Extract the [x, y] coordinate from the center of the cell holding the provided text.  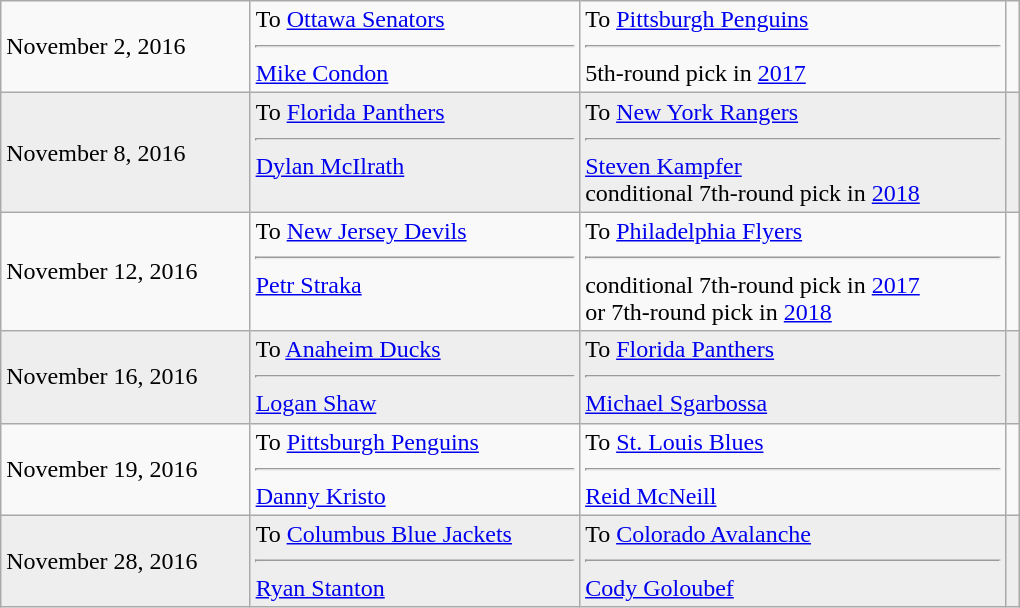
To St. Louis Blues Reid McNeill [793, 469]
November 2, 2016 [126, 47]
To Colorado Avalanche Cody Goloubef [793, 561]
November 8, 2016 [126, 152]
To Anaheim Ducks Logan Shaw [414, 377]
November 16, 2016 [126, 377]
To New York Rangers Steven Kampferconditional 7th-round pick in 2018 [793, 152]
To Florida Panthers Michael Sgarbossa [793, 377]
To Ottawa Senators Mike Condon [414, 47]
To Columbus Blue Jackets Ryan Stanton [414, 561]
To Florida Panthers Dylan McIlrath [414, 152]
November 12, 2016 [126, 272]
To Pittsburgh Penguins Danny Kristo [414, 469]
To New Jersey Devils Petr Straka [414, 272]
November 28, 2016 [126, 561]
To Pittsburgh Penguins 5th-round pick in 2017 [793, 47]
November 19, 2016 [126, 469]
To Philadelphia Flyers conditional 7th-round pick in 2017or 7th-round pick in 2018 [793, 272]
